Return the (x, y) coordinate for the center point of the cell that contains the specified text.  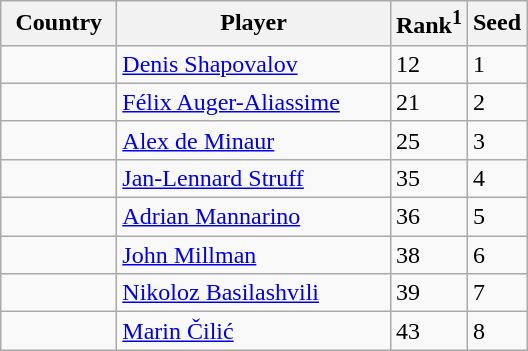
35 (428, 178)
2 (496, 102)
43 (428, 331)
1 (496, 64)
3 (496, 140)
Denis Shapovalov (254, 64)
38 (428, 255)
Nikoloz Basilashvili (254, 293)
6 (496, 255)
Country (59, 24)
4 (496, 178)
Adrian Mannarino (254, 217)
Rank1 (428, 24)
12 (428, 64)
Marin Čilić (254, 331)
5 (496, 217)
Jan-Lennard Struff (254, 178)
Alex de Minaur (254, 140)
39 (428, 293)
Player (254, 24)
7 (496, 293)
8 (496, 331)
John Millman (254, 255)
21 (428, 102)
25 (428, 140)
36 (428, 217)
Félix Auger-Aliassime (254, 102)
Seed (496, 24)
